Identify which cell holds the provided text, then report its [x, y] central coordinate. 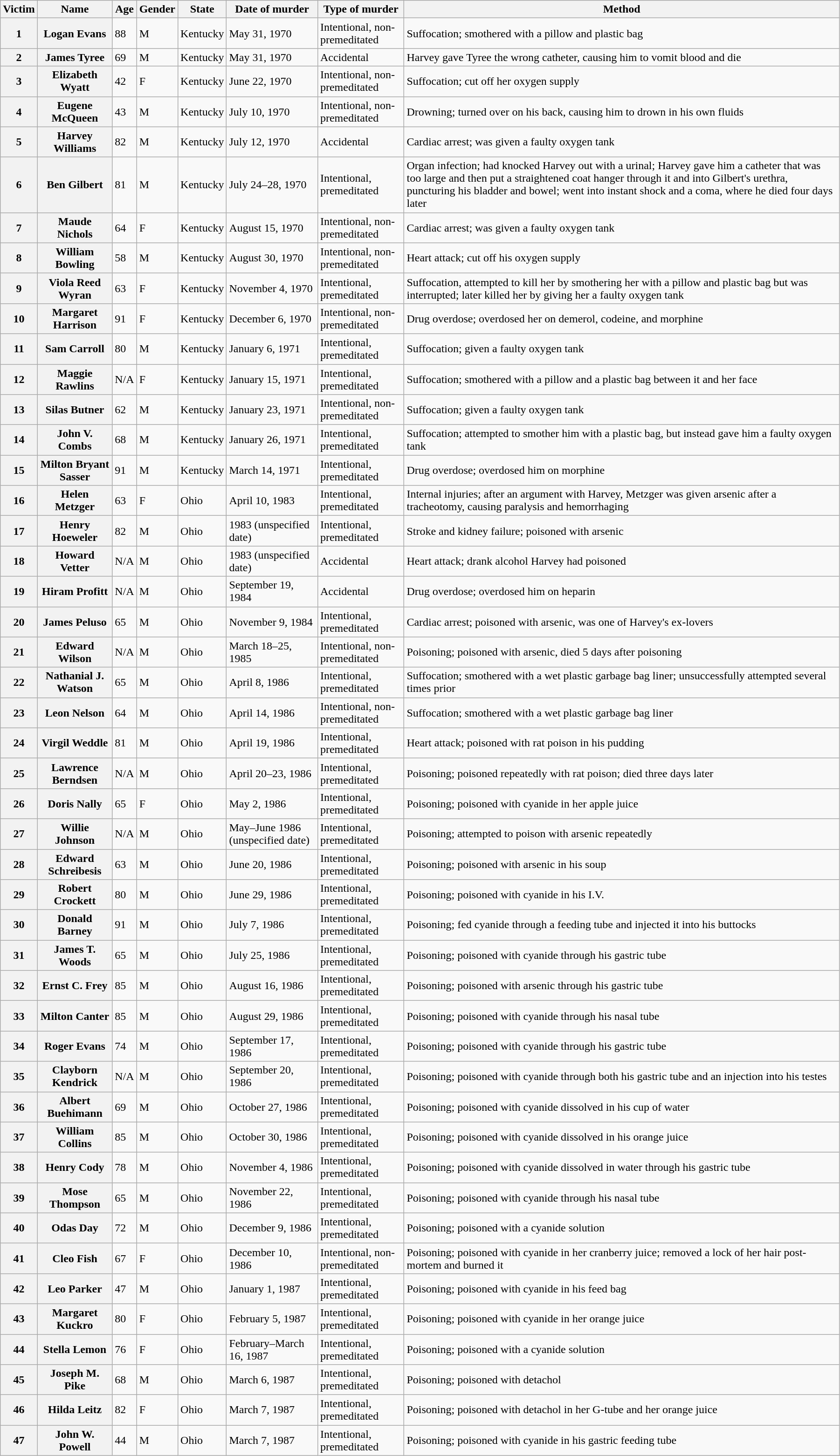
26 [19, 803]
27 [19, 834]
Sam Carroll [75, 349]
February 5, 1987 [272, 1319]
October 30, 1986 [272, 1137]
State [202, 9]
Margaret Kuckro [75, 1319]
Poisoning; poisoned with cyanide in her apple juice [622, 803]
October 27, 1986 [272, 1107]
Poisoning; poisoned with cyanide in his I.V. [622, 895]
1 [19, 34]
December 6, 1970 [272, 319]
8 [19, 258]
Poisoning; poisoned with cyanide dissolved in water through his gastric tube [622, 1168]
July 7, 1986 [272, 925]
22 [19, 682]
28 [19, 864]
Virgil Weddle [75, 743]
23 [19, 713]
3 [19, 81]
Donald Barney [75, 925]
5 [19, 142]
Leon Nelson [75, 713]
Harvey Williams [75, 142]
James T. Woods [75, 955]
Drowning; turned over on his back, causing him to drown in his own fluids [622, 112]
May 2, 1986 [272, 803]
March 18–25, 1985 [272, 652]
6 [19, 185]
Helen Metzger [75, 500]
78 [124, 1168]
45 [19, 1380]
September 19, 1984 [272, 592]
February–March 16, 1987 [272, 1349]
June 20, 1986 [272, 864]
14 [19, 440]
Heart attack; drank alcohol Harvey had poisoned [622, 561]
John W. Powell [75, 1441]
13 [19, 410]
Suffocation; smothered with a wet plastic garbage bag liner; unsuccessfully attempted several times prior [622, 682]
Stella Lemon [75, 1349]
74 [124, 1046]
Date of murder [272, 9]
Name [75, 9]
Poisoning; attempted to poison with arsenic repeatedly [622, 834]
Cardiac arrest; poisoned with arsenic, was one of Harvey's ex-lovers [622, 622]
32 [19, 986]
Type of murder [361, 9]
Suffocation; smothered with a pillow and a plastic bag between it and her face [622, 379]
Suffocation; cut off her oxygen supply [622, 81]
January 26, 1971 [272, 440]
Victim [19, 9]
Drug overdose; overdosed him on morphine [622, 471]
Poisoning; poisoned with arsenic through his gastric tube [622, 986]
62 [124, 410]
Milton Bryant Sasser [75, 471]
29 [19, 895]
Maude Nichols [75, 227]
18 [19, 561]
36 [19, 1107]
19 [19, 592]
Drug overdose; overdosed her on demerol, codeine, and morphine [622, 319]
Poisoning; poisoned with cyanide dissolved in his cup of water [622, 1107]
Poisoning; poisoned with cyanide through both his gastric tube and an injection into his testes [622, 1076]
Lawrence Berndsen [75, 773]
Henry Hoeweler [75, 531]
Leo Parker [75, 1289]
Poisoning; poisoned repeatedly with rat poison; died three days later [622, 773]
May–June 1986 (unspecified date) [272, 834]
Poisoning; poisoned with cyanide in his feed bag [622, 1289]
Suffocation; attempted to smother him with a plastic bag, but instead gave him a faulty oxygen tank [622, 440]
William Collins [75, 1137]
June 29, 1986 [272, 895]
25 [19, 773]
Willie Johnson [75, 834]
January 15, 1971 [272, 379]
67 [124, 1258]
10 [19, 319]
Poisoning; poisoned with arsenic, died 5 days after poisoning [622, 652]
7 [19, 227]
Poisoning; poisoned with cyanide dissolved in his orange juice [622, 1137]
58 [124, 258]
76 [124, 1349]
November 4, 1970 [272, 288]
Roger Evans [75, 1046]
11 [19, 349]
Edward Wilson [75, 652]
Poisoning; poisoned with cyanide in his gastric feeding tube [622, 1441]
Odas Day [75, 1228]
Milton Canter [75, 1016]
4 [19, 112]
July 10, 1970 [272, 112]
Clayborn Kendrick [75, 1076]
Method [622, 9]
August 29, 1986 [272, 1016]
Elizabeth Wyatt [75, 81]
July 12, 1970 [272, 142]
Nathanial J. Watson [75, 682]
Margaret Harrison [75, 319]
39 [19, 1197]
Robert Crockett [75, 895]
April 8, 1986 [272, 682]
40 [19, 1228]
20 [19, 622]
31 [19, 955]
August 16, 1986 [272, 986]
Poisoning; poisoned with cyanide in her orange juice [622, 1319]
Harvey gave Tyree the wrong catheter, causing him to vomit blood and die [622, 57]
John V. Combs [75, 440]
September 17, 1986 [272, 1046]
William Bowling [75, 258]
March 14, 1971 [272, 471]
35 [19, 1076]
James Tyree [75, 57]
Maggie Rawlins [75, 379]
December 9, 1986 [272, 1228]
November 22, 1986 [272, 1197]
Poisoning; poisoned with detachol [622, 1380]
December 10, 1986 [272, 1258]
Henry Cody [75, 1168]
April 20–23, 1986 [272, 773]
Howard Vetter [75, 561]
Poisoning; poisoned with cyanide in her cranberry juice; removed a lock of her hair post-mortem and burned it [622, 1258]
9 [19, 288]
33 [19, 1016]
Heart attack; cut off his oxygen supply [622, 258]
Suffocation; smothered with a wet plastic garbage bag liner [622, 713]
June 22, 1970 [272, 81]
Eugene McQueen [75, 112]
August 15, 1970 [272, 227]
15 [19, 471]
August 30, 1970 [272, 258]
April 14, 1986 [272, 713]
Internal injuries; after an argument with Harvey, Metzger was given arsenic after a tracheotomy, causing paralysis and hemorrhaging [622, 500]
72 [124, 1228]
12 [19, 379]
July 24–28, 1970 [272, 185]
Poisoning; poisoned with arsenic in his soup [622, 864]
Edward Schreibesis [75, 864]
Suffocation; smothered with a pillow and plastic bag [622, 34]
46 [19, 1410]
November 9, 1984 [272, 622]
March 6, 1987 [272, 1380]
Ben Gilbert [75, 185]
Silas Butner [75, 410]
37 [19, 1137]
Stroke and kidney failure; poisoned with arsenic [622, 531]
Age [124, 9]
April 10, 1983 [272, 500]
September 20, 1986 [272, 1076]
16 [19, 500]
Hilda Leitz [75, 1410]
November 4, 1986 [272, 1168]
88 [124, 34]
30 [19, 925]
Cleo Fish [75, 1258]
2 [19, 57]
July 25, 1986 [272, 955]
24 [19, 743]
James Peluso [75, 622]
Joseph M. Pike [75, 1380]
Drug overdose; overdosed him on heparin [622, 592]
21 [19, 652]
Poisoning; fed cyanide through a feeding tube and injected it into his buttocks [622, 925]
Mose Thompson [75, 1197]
Gender [157, 9]
Heart attack; poisoned with rat poison in his pudding [622, 743]
Albert Buehimann [75, 1107]
17 [19, 531]
Logan Evans [75, 34]
January 1, 1987 [272, 1289]
Hiram Profitt [75, 592]
Poisoning; poisoned with detachol in her G-tube and her orange juice [622, 1410]
34 [19, 1046]
41 [19, 1258]
January 23, 1971 [272, 410]
January 6, 1971 [272, 349]
Viola Reed Wyran [75, 288]
Doris Nally [75, 803]
Ernst C. Frey [75, 986]
April 19, 1986 [272, 743]
38 [19, 1168]
